From the cell containing the given text, extract its center point as (x, y) coordinate. 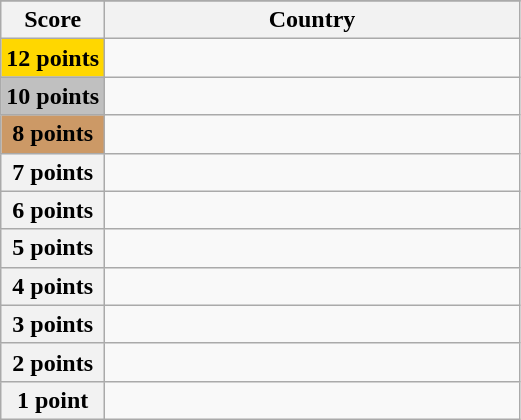
2 points (53, 362)
1 point (53, 400)
Score (53, 20)
4 points (53, 286)
3 points (53, 324)
Country (312, 20)
5 points (53, 248)
10 points (53, 96)
7 points (53, 172)
6 points (53, 210)
8 points (53, 134)
12 points (53, 58)
